Identify which cell holds the provided text, then report its (x, y) central coordinate. 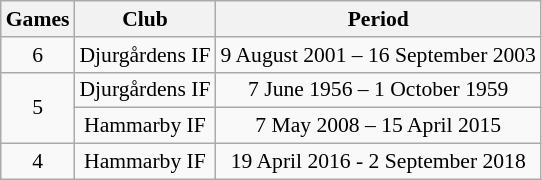
Games (38, 19)
9 August 2001 – 16 September 2003 (378, 55)
19 April 2016 - 2 September 2018 (378, 162)
4 (38, 162)
5 (38, 108)
Club (144, 19)
7 June 1956 – 1 October 1959 (378, 90)
7 May 2008 – 15 April 2015 (378, 126)
Period (378, 19)
6 (38, 55)
